Capture the cell that displays the provided text and extract its [X, Y] central coordinate. 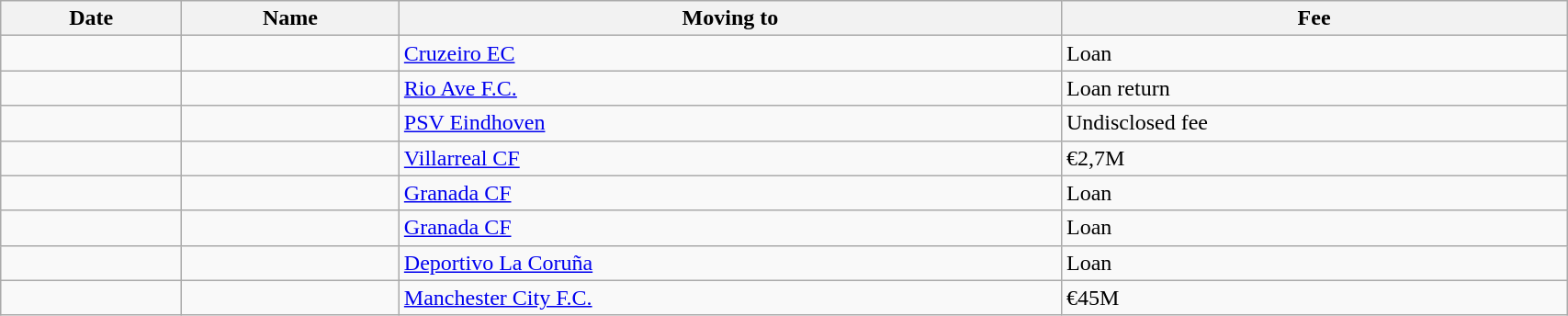
Cruzeiro EC [729, 53]
€2,7M [1314, 158]
Manchester City F.C. [729, 298]
Rio Ave F.C. [729, 88]
Undisclosed fee [1314, 123]
Name [290, 18]
Loan return [1314, 88]
Fee [1314, 18]
Deportivo La Coruña [729, 263]
Moving to [729, 18]
Villarreal CF [729, 158]
€45M [1314, 298]
PSV Eindhoven [729, 123]
Date [92, 18]
